Search for the cell housing the specified text and yield its (X, Y) center coordinate. 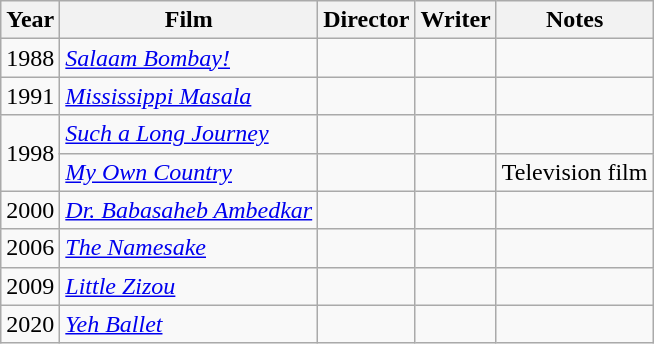
2006 (30, 248)
My Own Country (189, 172)
Television film (574, 172)
Year (30, 20)
The Namesake (189, 248)
Yeh Ballet (189, 324)
2020 (30, 324)
Director (366, 20)
Notes (574, 20)
1991 (30, 96)
2000 (30, 210)
Such a Long Journey (189, 134)
1998 (30, 153)
Dr. Babasaheb Ambedkar (189, 210)
Film (189, 20)
Mississippi Masala (189, 96)
1988 (30, 58)
Little Zizou (189, 286)
2009 (30, 286)
Writer (456, 20)
Salaam Bombay! (189, 58)
